Extract the [x, y] coordinate from the center of the cell holding the provided text.  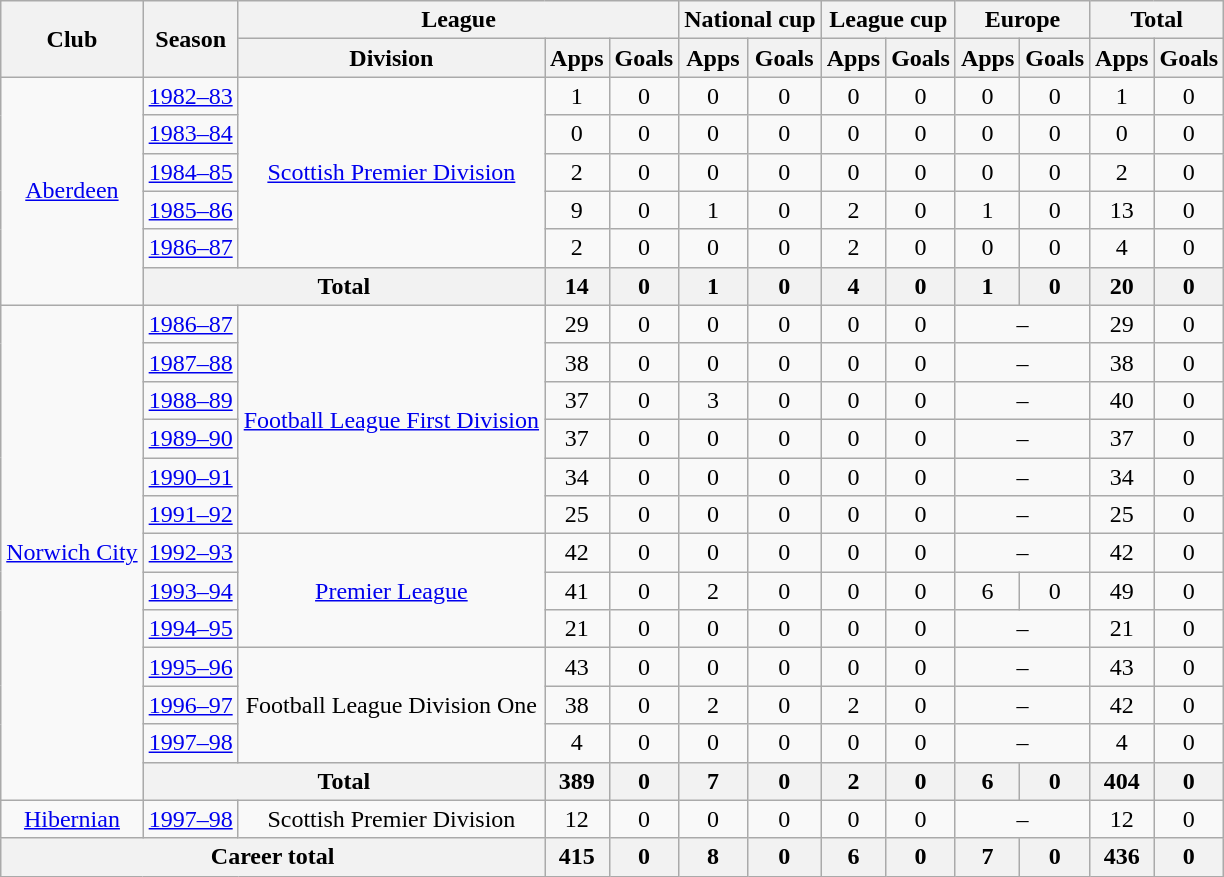
404 [1122, 781]
389 [577, 781]
49 [1122, 591]
9 [577, 210]
8 [713, 857]
League [458, 20]
14 [577, 286]
1989–90 [190, 438]
National cup [750, 20]
40 [1122, 400]
1988–89 [190, 400]
Premier League [391, 591]
436 [1122, 857]
1984–85 [190, 172]
Division [391, 58]
13 [1122, 210]
3 [713, 400]
1996–97 [190, 705]
Career total [273, 857]
Season [190, 39]
Hibernian [72, 819]
1994–95 [190, 629]
1992–93 [190, 553]
1995–96 [190, 667]
Club [72, 39]
1982–83 [190, 96]
League cup [888, 20]
Football League First Division [391, 419]
Europe [1022, 20]
1983–84 [190, 134]
1985–86 [190, 210]
Norwich City [72, 552]
1991–92 [190, 515]
Aberdeen [72, 191]
1987–88 [190, 362]
Football League Division One [391, 705]
41 [577, 591]
415 [577, 857]
1990–91 [190, 477]
20 [1122, 286]
1993–94 [190, 591]
